Capture the cell that displays the provided text and extract its [X, Y] central coordinate. 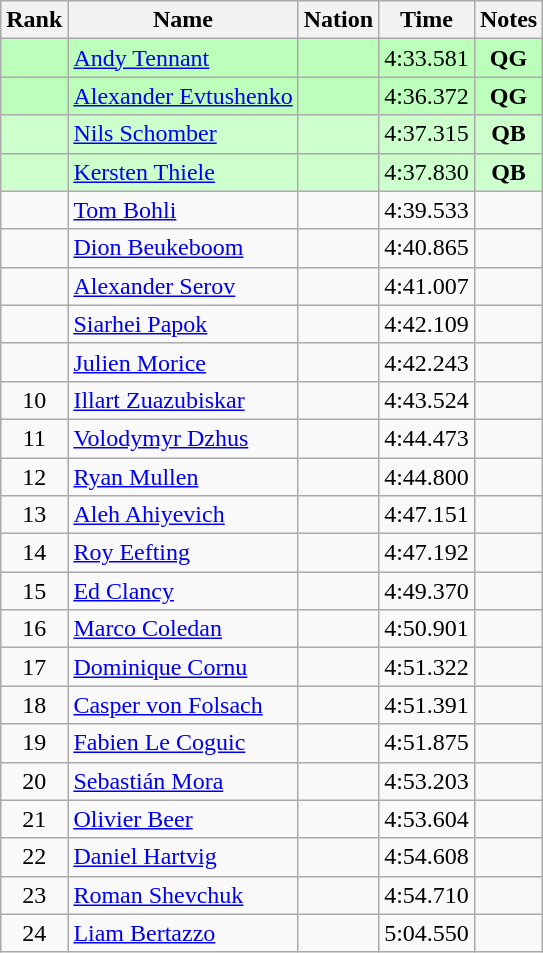
Ryan Mullen [183, 477]
Siarhei Papok [183, 324]
Volodymyr Dzhus [183, 438]
4:39.533 [427, 210]
Casper von Folsach [183, 705]
13 [34, 515]
Liam Bertazzo [183, 933]
15 [34, 591]
Julien Morice [183, 362]
20 [34, 781]
21 [34, 819]
Ed Clancy [183, 591]
4:40.865 [427, 248]
4:50.901 [427, 629]
Fabien Le Coguic [183, 743]
4:41.007 [427, 286]
Sebastián Mora [183, 781]
14 [34, 553]
Daniel Hartvig [183, 857]
Tom Bohli [183, 210]
18 [34, 705]
4:51.391 [427, 705]
Rank [34, 20]
Name [183, 20]
Roman Shevchuk [183, 895]
17 [34, 667]
Nils Schomber [183, 134]
Marco Coledan [183, 629]
4:43.524 [427, 400]
24 [34, 933]
23 [34, 895]
4:37.315 [427, 134]
4:44.473 [427, 438]
Nation [338, 20]
19 [34, 743]
Alexander Serov [183, 286]
Dominique Cornu [183, 667]
22 [34, 857]
Kersten Thiele [183, 172]
4:49.370 [427, 591]
12 [34, 477]
Alexander Evtushenko [183, 96]
4:53.203 [427, 781]
4:51.322 [427, 667]
4:42.243 [427, 362]
Illart Zuazubiskar [183, 400]
Roy Eefting [183, 553]
4:53.604 [427, 819]
4:54.608 [427, 857]
10 [34, 400]
11 [34, 438]
Aleh Ahiyevich [183, 515]
4:47.151 [427, 515]
Notes [508, 20]
4:47.192 [427, 553]
Time [427, 20]
4:37.830 [427, 172]
4:36.372 [427, 96]
4:54.710 [427, 895]
Dion Beukeboom [183, 248]
4:51.875 [427, 743]
Olivier Beer [183, 819]
4:33.581 [427, 58]
Andy Tennant [183, 58]
16 [34, 629]
5:04.550 [427, 933]
4:42.109 [427, 324]
4:44.800 [427, 477]
